Find where the given text appears and provide that cell's center as (X, Y) coordinate. 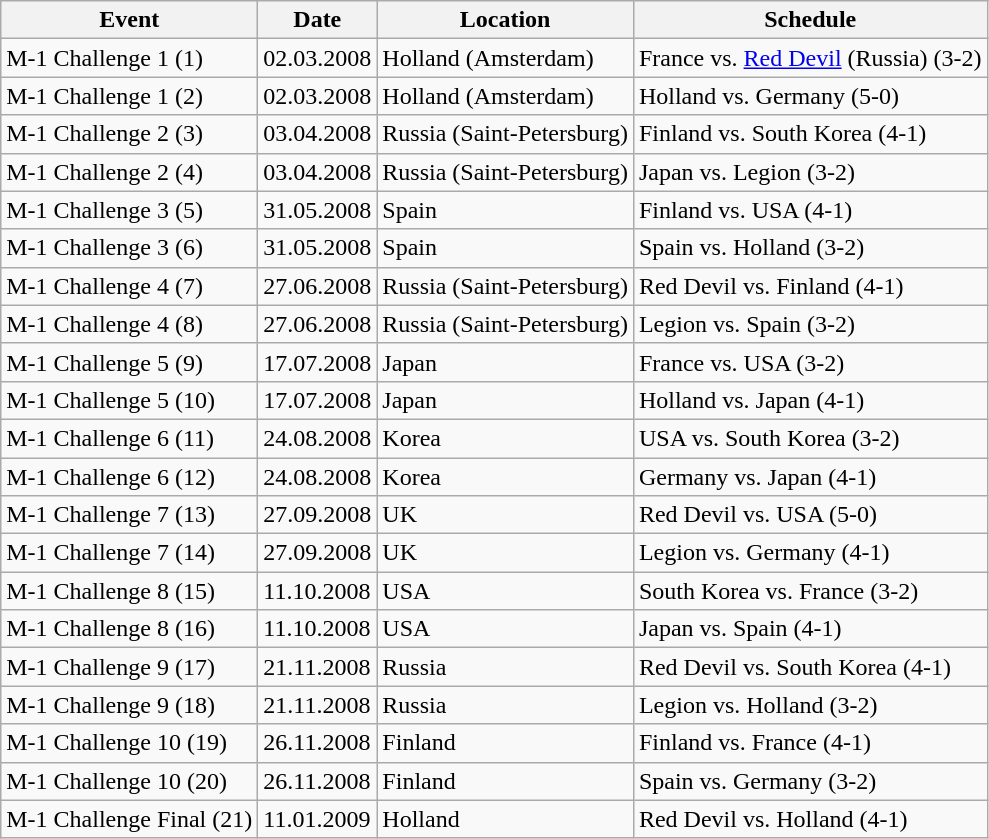
M-1 Challenge 6 (11) (130, 438)
Spain vs. Holland (3-2) (810, 248)
Red Devil vs. South Korea (4-1) (810, 667)
USA vs. South Korea (3-2) (810, 438)
Finland vs. South Korea (4-1) (810, 134)
M-1 Challenge 9 (18) (130, 705)
Japan vs. Legion (3-2) (810, 172)
M-1 Challenge 9 (17) (130, 667)
Finland vs. France (4-1) (810, 743)
Red Devil vs. USA (5-0) (810, 515)
M-1 Challenge 8 (16) (130, 629)
M-1 Challenge 3 (5) (130, 210)
Finland vs. USA (4-1) (810, 210)
Location (506, 20)
Red Devil vs. Finland (4-1) (810, 286)
M-1 Challenge 5 (10) (130, 400)
M-1 Challenge 10 (20) (130, 781)
Spain vs. Germany (3-2) (810, 781)
M-1 Challenge 4 (8) (130, 324)
South Korea vs. France (3-2) (810, 591)
Legion vs. Holland (3-2) (810, 705)
M-1 Challenge 1 (2) (130, 96)
Red Devil vs. Holland (4-1) (810, 819)
France vs. Red Devil (Russia) (3-2) (810, 58)
Date (318, 20)
M-1 Challenge 1 (1) (130, 58)
M-1 Challenge 7 (13) (130, 515)
Japan vs. Spain (4-1) (810, 629)
M-1 Challenge Final (21) (130, 819)
Holland (506, 819)
M-1 Challenge 6 (12) (130, 477)
Legion vs. Spain (3-2) (810, 324)
France vs. USA (3-2) (810, 362)
Holland vs. Japan (4-1) (810, 400)
M-1 Challenge 5 (9) (130, 362)
M-1 Challenge 8 (15) (130, 591)
M-1 Challenge 2 (3) (130, 134)
Germany vs. Japan (4-1) (810, 477)
Legion vs. Germany (4-1) (810, 553)
Event (130, 20)
11.01.2009 (318, 819)
Holland vs. Germany (5-0) (810, 96)
M-1 Challenge 7 (14) (130, 553)
M-1 Challenge 3 (6) (130, 248)
M-1 Challenge 10 (19) (130, 743)
M-1 Challenge 4 (7) (130, 286)
Schedule (810, 20)
M-1 Challenge 2 (4) (130, 172)
